Search for the cell housing the specified text and yield its (x, y) center coordinate. 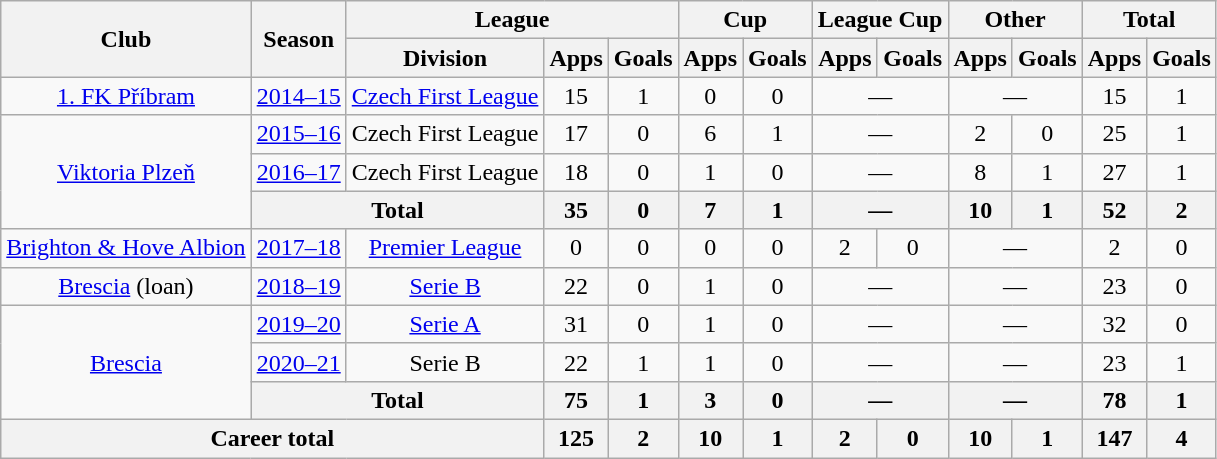
3 (710, 400)
2015–16 (298, 134)
31 (576, 324)
7 (710, 210)
1. FK Příbram (126, 96)
League (512, 20)
147 (1114, 438)
35 (576, 210)
6 (710, 134)
125 (576, 438)
17 (576, 134)
2020–21 (298, 362)
Viktoria Plzeň (126, 172)
4 (1182, 438)
78 (1114, 400)
2014–15 (298, 96)
8 (980, 172)
Brescia (126, 362)
Season (298, 39)
52 (1114, 210)
Other (1015, 20)
2018–19 (298, 286)
27 (1114, 172)
75 (576, 400)
18 (576, 172)
Serie A (445, 324)
2016–17 (298, 172)
2019–20 (298, 324)
32 (1114, 324)
Division (445, 58)
Brescia (loan) (126, 286)
Premier League (445, 248)
League Cup (880, 20)
Cup (745, 20)
2017–18 (298, 248)
Brighton & Hove Albion (126, 248)
Club (126, 39)
Career total (272, 438)
25 (1114, 134)
